Extract the (X, Y) coordinate from the center of the cell holding the provided text.  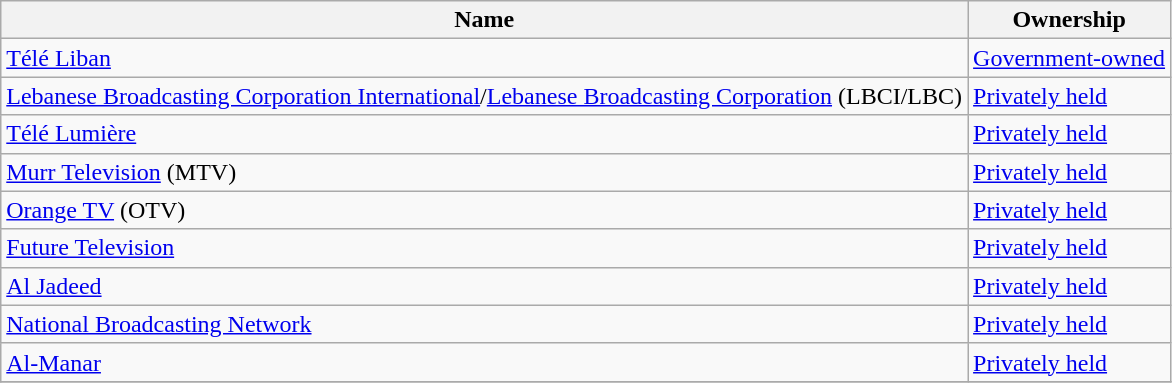
Name (484, 20)
Ownership (1070, 20)
Future Television (484, 248)
Government-owned (1070, 58)
Murr Television (MTV) (484, 172)
National Broadcasting Network (484, 324)
Orange TV (OTV) (484, 210)
Lebanese Broadcasting Corporation International/Lebanese Broadcasting Corporation (LBCI/LBC) (484, 96)
Télé Liban (484, 58)
Télé Lumière (484, 134)
Al Jadeed (484, 286)
Al-Manar (484, 362)
